Output the (X, Y) coordinate of the center of the cell containing the given text.  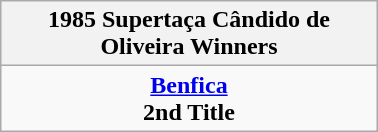
Benfica2nd Title (189, 98)
1985 Supertaça Cândido de Oliveira Winners (189, 34)
